Capture the cell that displays the provided text and extract its (x, y) central coordinate. 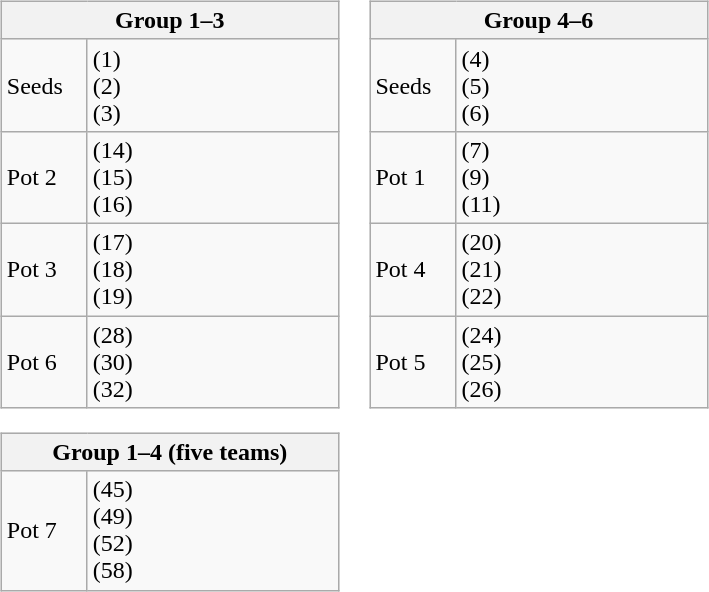
(14) (15) (16) (212, 177)
Pot 5 (413, 362)
Group 1–3 (170, 20)
Pot 7 (44, 530)
(24) (25) (26) (582, 362)
(7) (9) (11) (582, 177)
Pot 3 (44, 269)
(4) (5) (6) (582, 85)
Pot 2 (44, 177)
Pot 4 (413, 269)
(20) (21) (22) (582, 269)
Pot 1 (413, 177)
(1) (2) (3) (212, 85)
(45) (49) (52) (58) (212, 530)
Pot 6 (44, 362)
Group 4–6 (538, 20)
(28) (30) (32) (212, 362)
(17) (18) (19) (212, 269)
Group 1–4 (five teams) (170, 452)
